Extract the [X, Y] coordinate from the center of the cell holding the provided text.  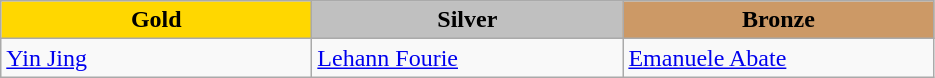
Lehann Fourie [468, 58]
Bronze [778, 20]
Yin Jing [156, 58]
Emanuele Abate [778, 58]
Silver [468, 20]
Gold [156, 20]
